Extract the [X, Y] coordinate from the center of the cell holding the provided text.  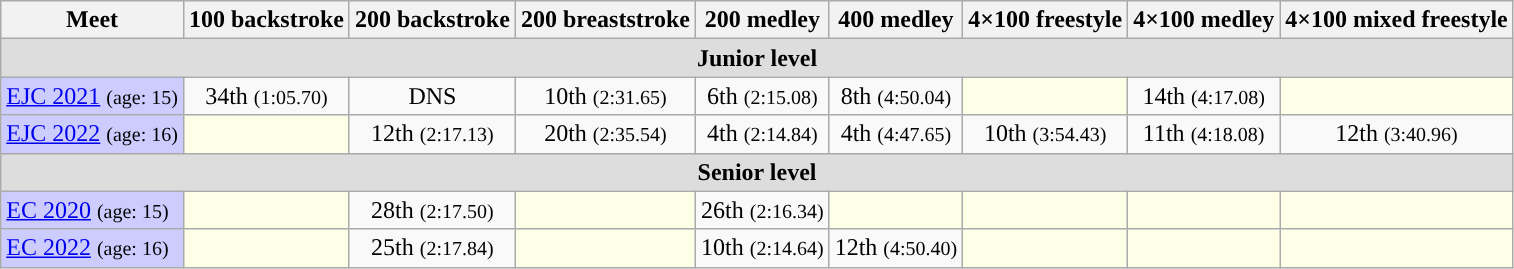
Junior level [758, 58]
10th (2:31.65) [605, 96]
8th (4:50.04) [896, 96]
25th (2:17.84) [432, 248]
10th (2:14.64) [763, 248]
Senior level [758, 172]
4×100 mixed freestyle [1397, 20]
4×100 medley [1204, 20]
4×100 freestyle [1046, 20]
EC 2020 (age: 15) [92, 210]
34th (1:05.70) [266, 96]
4th (4:47.65) [896, 134]
6th (2:15.08) [763, 96]
EJC 2021 (age: 15) [92, 96]
12th (4:50.40) [896, 248]
200 medley [763, 20]
12th (2:17.13) [432, 134]
12th (3:40.96) [1397, 134]
EC 2022 (age: 16) [92, 248]
11th (4:18.08) [1204, 134]
Meet [92, 20]
28th (2:17.50) [432, 210]
10th (3:54.43) [1046, 134]
200 breaststroke [605, 20]
26th (2:16.34) [763, 210]
14th (4:17.08) [1204, 96]
4th (2:14.84) [763, 134]
20th (2:35.54) [605, 134]
EJC 2022 (age: 16) [92, 134]
200 backstroke [432, 20]
DNS [432, 96]
400 medley [896, 20]
100 backstroke [266, 20]
